Identify which cell holds the provided text, then report its (X, Y) central coordinate. 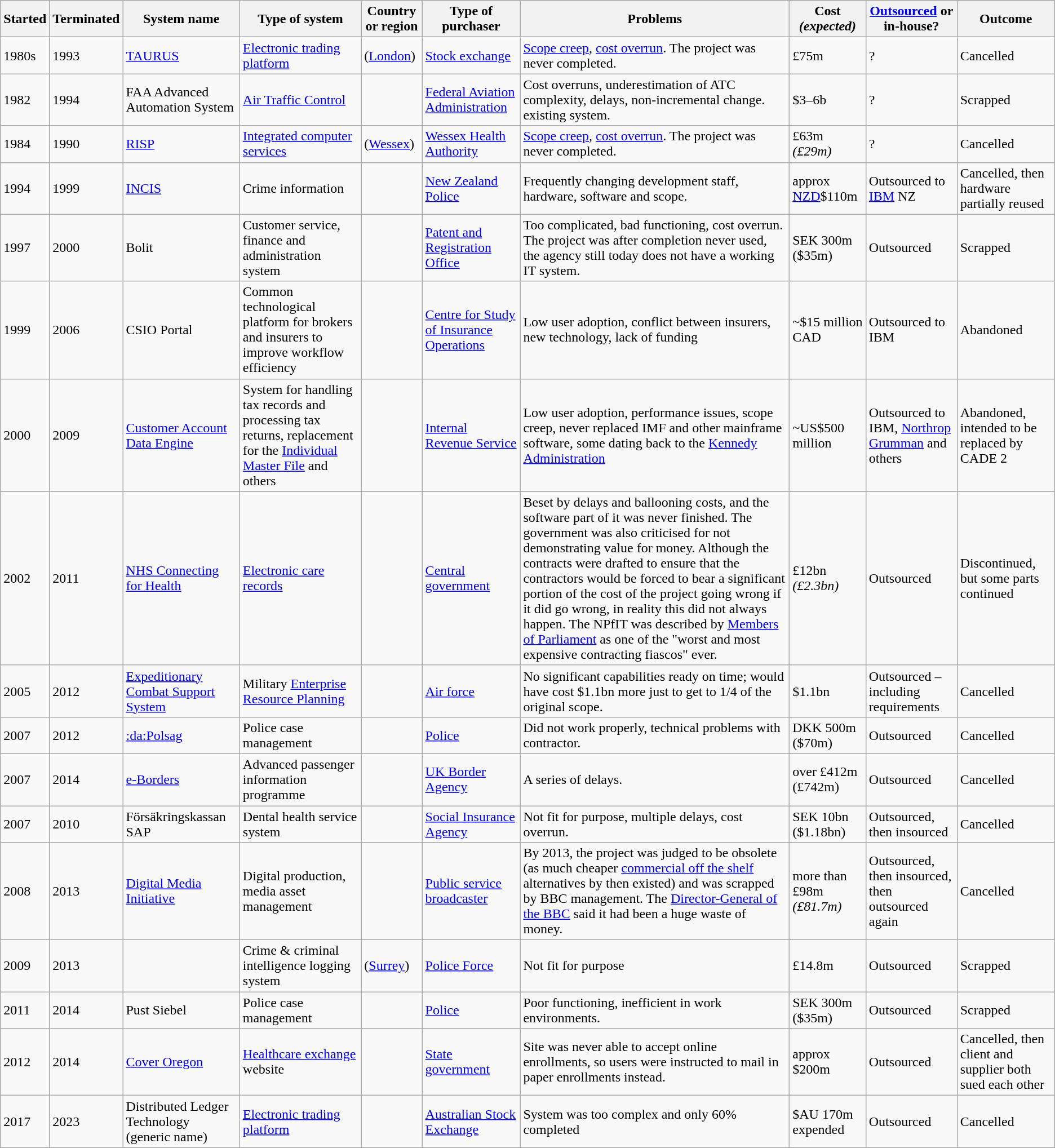
Country or region (392, 19)
SEK 10bn ($1.18bn) (828, 824)
Started (25, 19)
Central government (471, 578)
$AU 170m expended (828, 1122)
FAA Advanced Automation System (181, 100)
Pust Siebel (181, 1010)
Common technological platform for brokers and insurers to improve workflow efficiency (300, 330)
Outsourced, then insourced (911, 824)
e-Borders (181, 779)
Healthcare exchange website (300, 1062)
Social Insurance Agency (471, 824)
Patent and Registration Office (471, 248)
Problems (655, 19)
Police Force (471, 966)
Military Enterprise Resource Planning (300, 691)
Customer service, finance and administration system (300, 248)
Frequently changing development staff, hardware, software and scope. (655, 188)
$1.1bn (828, 691)
Distributed Ledger Technology (generic name) (181, 1122)
Air Traffic Control (300, 100)
Advanced passenger information programme (300, 779)
Cancelled, then client and supplier both sued each other (1005, 1062)
Low user adoption, conflict between insurers, new technology, lack of funding (655, 330)
Expeditionary Combat Support System (181, 691)
Outsourced to IBM NZ (911, 188)
Type of system (300, 19)
2023 (86, 1122)
1997 (25, 248)
Not fit for purpose (655, 966)
approx $200m (828, 1062)
Internal Revenue Service (471, 435)
Cover Oregon (181, 1062)
Stock exchange (471, 55)
New Zealand Police (471, 188)
Digital production, media asset management (300, 892)
1984 (25, 144)
Bolit (181, 248)
Not fit for purpose, multiple delays, cost overrun. (655, 824)
2017 (25, 1122)
Abandoned (1005, 330)
System for handling tax records and processing tax returns, replacement for the Individual Master File and others (300, 435)
Air force (471, 691)
Crime information (300, 188)
(London) (392, 55)
Terminated (86, 19)
2008 (25, 892)
Cancelled, then hardware partially reused (1005, 188)
over £412m (£742m) (828, 779)
System was too complex and only 60% completed (655, 1122)
approx NZD$110m (828, 188)
Public service broadcaster (471, 892)
Outsourced to IBM (911, 330)
Site was never able to accept online enrollments, so users were instructed to mail in paper enrollments instead. (655, 1062)
Outsourced – including requirements (911, 691)
~$15 million CAD (828, 330)
Digital Media Initiative (181, 892)
No significant capabilities ready on time; would have cost $1.1bn more just to get to 1/4 of the original scope. (655, 691)
UK Border Agency (471, 779)
A series of delays. (655, 779)
Abandoned, intended to be replaced by CADE 2 (1005, 435)
Discontinued, but some parts continued (1005, 578)
Did not work properly, technical problems with contractor. (655, 735)
Wessex Health Authority (471, 144)
2010 (86, 824)
Outcome (1005, 19)
1980s (25, 55)
1990 (86, 144)
Low user adoption, performance issues, scope creep, never replaced IMF and other mainframe software, some dating back to the Kennedy Administration (655, 435)
Centre for Study of Insurance Operations (471, 330)
System name (181, 19)
~US$500 million (828, 435)
Crime & criminal intelligence logging system (300, 966)
2002 (25, 578)
TAURUS (181, 55)
Outsourced or in-house? (911, 19)
£12bn (£2.3bn) (828, 578)
(Surrey) (392, 966)
:da:Polsag (181, 735)
Electronic care records (300, 578)
NHS Connecting for Health (181, 578)
Outsourced to IBM, Northrop Grumman and others (911, 435)
£75m (828, 55)
£14.8m (828, 966)
1982 (25, 100)
1993 (86, 55)
more than £98m (£81.7m) (828, 892)
(Wessex) (392, 144)
RISP (181, 144)
DKK 500m ($70m) (828, 735)
Dental health service system (300, 824)
State government (471, 1062)
Cost (expected) (828, 19)
Federal Aviation Administration (471, 100)
Poor functioning, inefficient in work environments. (655, 1010)
$3–6b (828, 100)
CSIO Portal (181, 330)
£63m (£29m) (828, 144)
Outsourced, then insourced, then outsourced again (911, 892)
INCIS (181, 188)
Försäkringskassan SAP (181, 824)
Customer Account Data Engine (181, 435)
2006 (86, 330)
2005 (25, 691)
Cost overruns, underestimation of ATC complexity, delays, non-incremental change. existing system. (655, 100)
Type of purchaser (471, 19)
Integrated computer services (300, 144)
Australian Stock Exchange (471, 1122)
